Locate the cell with the specified text and output its [x, y] center coordinate. 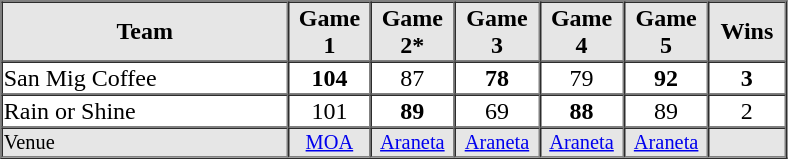
101 [330, 110]
Game 1 [330, 32]
2 [746, 110]
Game 2* [412, 32]
79 [582, 78]
69 [498, 110]
Rain or Shine [145, 110]
104 [330, 78]
78 [498, 78]
MOA [330, 143]
3 [746, 78]
88 [582, 110]
Wins [746, 32]
Team [145, 32]
Game 3 [498, 32]
Game 5 [666, 32]
Game 4 [582, 32]
Venue [145, 143]
San Mig Coffee [145, 78]
92 [666, 78]
87 [412, 78]
